Provide the [X, Y] coordinate of the cell's center where the given text is located.  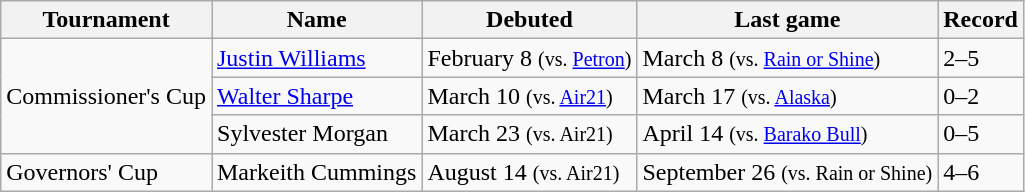
September 26 (vs. Rain or Shine) [788, 172]
March 10 (vs. Air21) [530, 96]
March 23 (vs. Air21) [530, 134]
August 14 (vs. Air21) [530, 172]
April 14 (vs. Barako Bull) [788, 134]
Justin Williams [317, 58]
March 17 (vs. Alaska) [788, 96]
February 8 (vs. Petron) [530, 58]
Governors' Cup [106, 172]
0–2 [981, 96]
Debuted [530, 20]
4–6 [981, 172]
Commissioner's Cup [106, 96]
Walter Sharpe [317, 96]
Name [317, 20]
Record [981, 20]
Markeith Cummings [317, 172]
Last game [788, 20]
Sylvester Morgan [317, 134]
0–5 [981, 134]
Tournament [106, 20]
2–5 [981, 58]
March 8 (vs. Rain or Shine) [788, 58]
